Output the [x, y] coordinate of the center of the cell containing the given text.  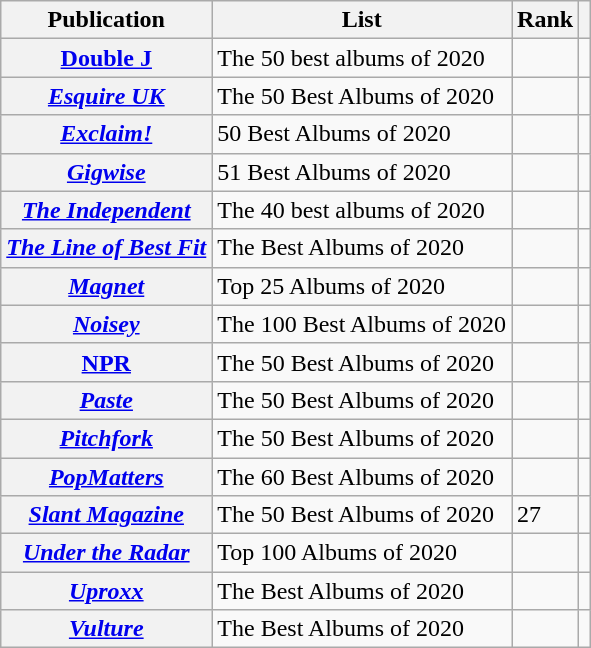
The 40 best albums of 2020 [362, 210]
List [362, 20]
Esquire UK [106, 96]
Slant Magazine [106, 515]
Top 25 Albums of 2020 [362, 286]
Gigwise [106, 172]
51 Best Albums of 2020 [362, 172]
The Line of Best Fit [106, 248]
The 60 Best Albums of 2020 [362, 477]
Uproxx [106, 591]
NPR [106, 362]
Pitchfork [106, 438]
PopMatters [106, 477]
Under the Radar [106, 553]
The 50 best albums of 2020 [362, 58]
27 [546, 515]
50 Best Albums of 2020 [362, 134]
Double J [106, 58]
The 100 Best Albums of 2020 [362, 324]
Publication [106, 20]
Paste [106, 400]
The Independent [106, 210]
Rank [546, 20]
Magnet [106, 286]
Exclaim! [106, 134]
Noisey [106, 324]
Top 100 Albums of 2020 [362, 553]
Vulture [106, 629]
